Capture the cell that displays the provided text and extract its [X, Y] central coordinate. 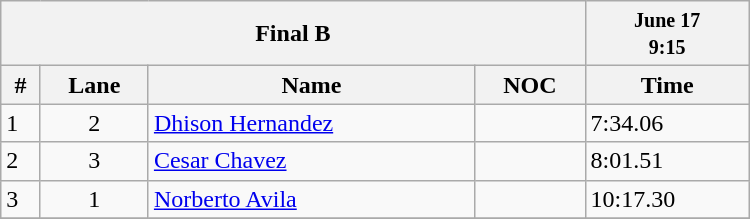
Norberto Avila [311, 199]
8:01.51 [667, 161]
NOC [530, 85]
# [21, 85]
Name [311, 85]
Cesar Chavez [311, 161]
Final B [293, 34]
Lane [94, 85]
10:17.30 [667, 199]
7:34.06 [667, 123]
June 179:15 [667, 34]
Time [667, 85]
Dhison Hernandez [311, 123]
